Find where the given text appears and provide that cell's center as [x, y] coordinate. 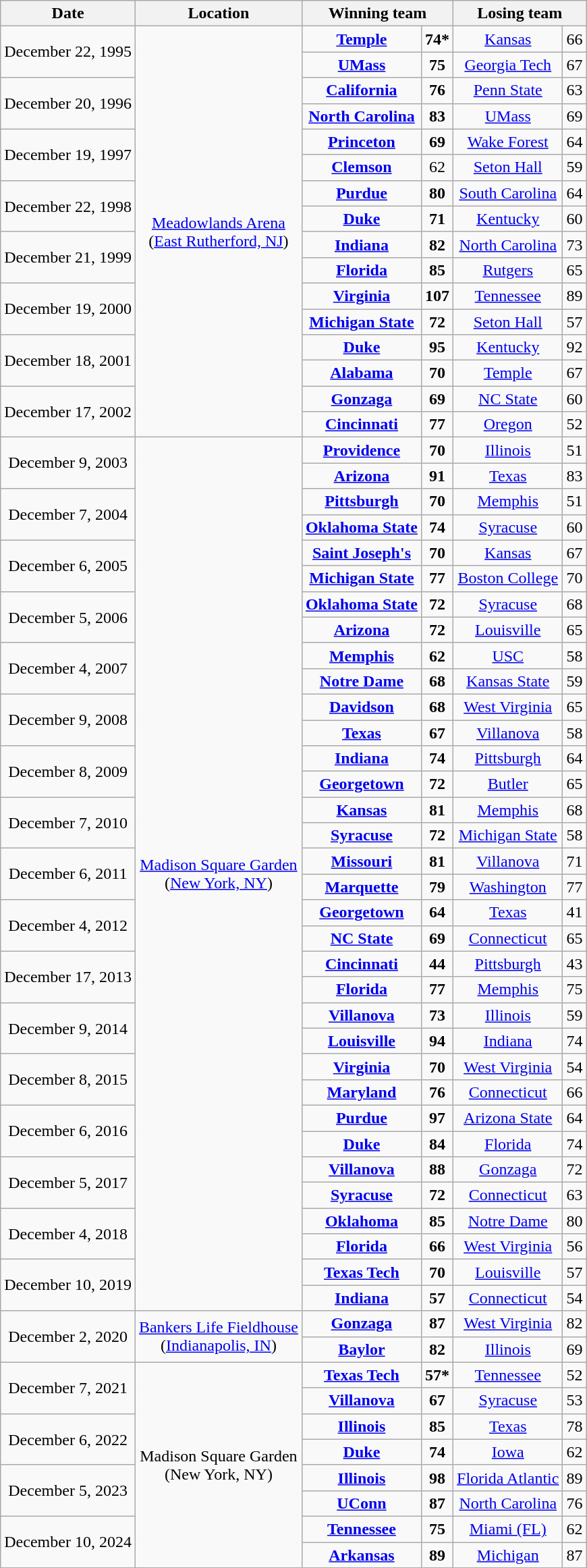
Wake Forest [508, 142]
53 [575, 1401]
43 [575, 964]
December 9, 2014 [68, 1028]
Losing team [520, 13]
December 8, 2009 [68, 772]
107 [437, 296]
December 9, 2003 [68, 463]
Boston College [508, 578]
December 2, 2020 [68, 1336]
December 19, 2000 [68, 308]
91 [437, 476]
UConn [362, 1503]
Florida Atlantic [508, 1478]
California [362, 90]
Winning team [377, 13]
Baylor [362, 1349]
Clemson [362, 167]
Washington [508, 887]
Davidson [362, 707]
41 [575, 913]
December 5, 2006 [68, 617]
December 8, 2015 [68, 1079]
December 4, 2018 [68, 1234]
December 4, 2007 [68, 668]
Miami (FL) [508, 1529]
Kansas State [508, 681]
44 [437, 964]
Butler [508, 784]
Oregon [508, 425]
Penn State [508, 90]
Arkansas [362, 1555]
Saint Joseph's [362, 553]
Alabama [362, 373]
Providence [362, 450]
97 [437, 1118]
December 6, 2011 [68, 874]
South Carolina [508, 193]
December 22, 1998 [68, 206]
Rutgers [508, 270]
88 [437, 1170]
December 7, 2021 [68, 1388]
December 21, 1999 [68, 257]
December 20, 1996 [68, 103]
December 7, 2004 [68, 514]
Michigan [508, 1555]
Princeton [362, 142]
95 [437, 348]
98 [437, 1478]
December 4, 2012 [68, 925]
December 17, 2013 [68, 977]
57* [437, 1375]
December 7, 2010 [68, 823]
79 [437, 887]
December 9, 2008 [68, 720]
December 6, 2022 [68, 1439]
Georgia Tech [508, 65]
December 22, 1995 [68, 52]
Location [219, 13]
74* [437, 39]
December 18, 2001 [68, 360]
Iowa [508, 1452]
December 10, 2024 [68, 1542]
December 17, 2002 [68, 412]
92 [575, 348]
December 6, 2016 [68, 1131]
December 5, 2023 [68, 1490]
78 [575, 1426]
Marquette [362, 887]
84 [437, 1144]
Oklahoma [362, 1221]
Meadowlands Arena(East Rutherford, NJ) [219, 232]
December 19, 1997 [68, 155]
December 10, 2019 [68, 1285]
94 [437, 1041]
Maryland [362, 1092]
Date [68, 13]
December 6, 2005 [68, 566]
Arizona State [508, 1118]
December 5, 2017 [68, 1183]
USC [508, 655]
Missouri [362, 861]
56 [575, 1247]
Bankers Life Fieldhouse(Indianapolis, IN) [219, 1336]
